Identify which cell holds the provided text, then report its [X, Y] central coordinate. 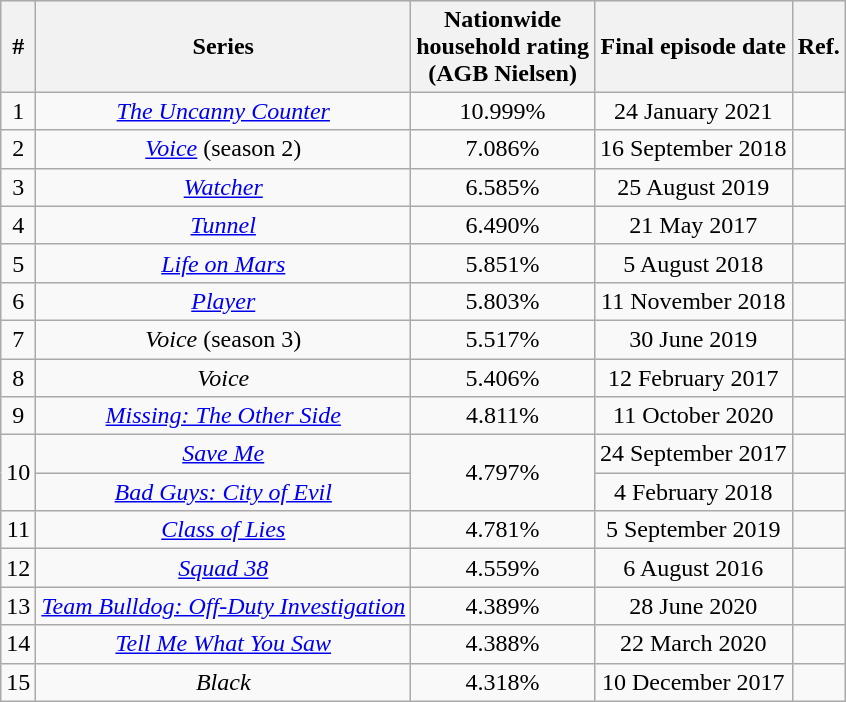
Black [224, 682]
24 January 2021 [693, 111]
4 [18, 225]
5 August 2018 [693, 263]
16 September 2018 [693, 149]
3 [18, 187]
4.797% [503, 473]
13 [18, 606]
Team Bulldog: Off-Duty Investigation [224, 606]
4 February 2018 [693, 492]
5 September 2019 [693, 530]
11 November 2018 [693, 301]
The Uncanny Counter [224, 111]
Squad 38 [224, 568]
24 September 2017 [693, 454]
Class of Lies [224, 530]
4.559% [503, 568]
5.517% [503, 339]
6 August 2016 [693, 568]
# [18, 46]
Nationwidehousehold rating(AGB Nielsen) [503, 46]
22 March 2020 [693, 644]
5.851% [503, 263]
Bad Guys: City of Evil [224, 492]
Missing: The Other Side [224, 416]
8 [18, 377]
6.585% [503, 187]
2 [18, 149]
Ref. [818, 46]
Voice (season 2) [224, 149]
Player [224, 301]
12 [18, 568]
21 May 2017 [693, 225]
Save Me [224, 454]
Series [224, 46]
7.086% [503, 149]
4.388% [503, 644]
10 [18, 473]
4.811% [503, 416]
25 August 2019 [693, 187]
Voice (season 3) [224, 339]
9 [18, 416]
10.999% [503, 111]
4.318% [503, 682]
Watcher [224, 187]
Life on Mars [224, 263]
5.803% [503, 301]
6.490% [503, 225]
1 [18, 111]
11 [18, 530]
4.389% [503, 606]
5.406% [503, 377]
10 December 2017 [693, 682]
Tell Me What You Saw [224, 644]
12 February 2017 [693, 377]
7 [18, 339]
Final episode date [693, 46]
11 October 2020 [693, 416]
14 [18, 644]
30 June 2019 [693, 339]
6 [18, 301]
Tunnel [224, 225]
28 June 2020 [693, 606]
15 [18, 682]
5 [18, 263]
4.781% [503, 530]
Voice [224, 377]
